Identify which cell holds the provided text, then report its (x, y) central coordinate. 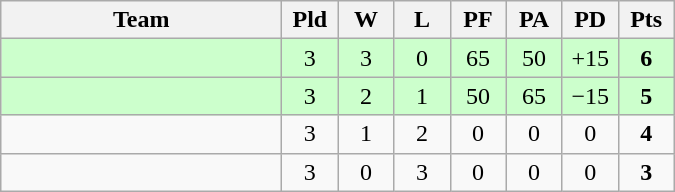
PA (534, 20)
−15 (590, 96)
PD (590, 20)
4 (646, 134)
Pld (310, 20)
L (422, 20)
Pts (646, 20)
+15 (590, 58)
W (366, 20)
PF (478, 20)
5 (646, 96)
6 (646, 58)
Team (142, 20)
